Pinpoint the cell where the given text exists, returning its (X, Y) midpoint coordinate. 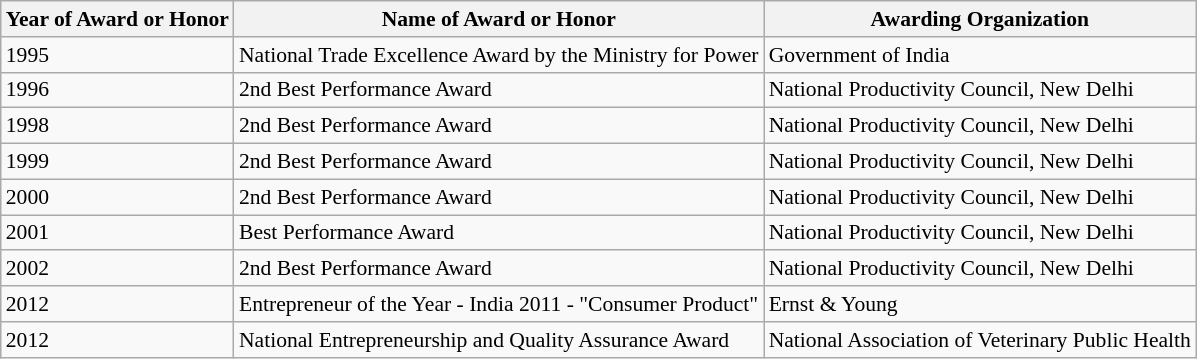
Ernst & Young (980, 304)
2000 (118, 197)
National Association of Veterinary Public Health (980, 340)
Entrepreneur of the Year - India 2011 - "Consumer Product" (499, 304)
Year of Award or Honor (118, 19)
Awarding Organization (980, 19)
2002 (118, 269)
National Entrepreneurship and Quality Assurance Award (499, 340)
Government of India (980, 55)
Best Performance Award (499, 233)
1998 (118, 126)
1995 (118, 55)
1999 (118, 162)
National Trade Excellence Award by the Ministry for Power (499, 55)
2001 (118, 233)
Name of Award or Honor (499, 19)
1996 (118, 90)
